Output the [X, Y] coordinate of the center of the cell containing the given text.  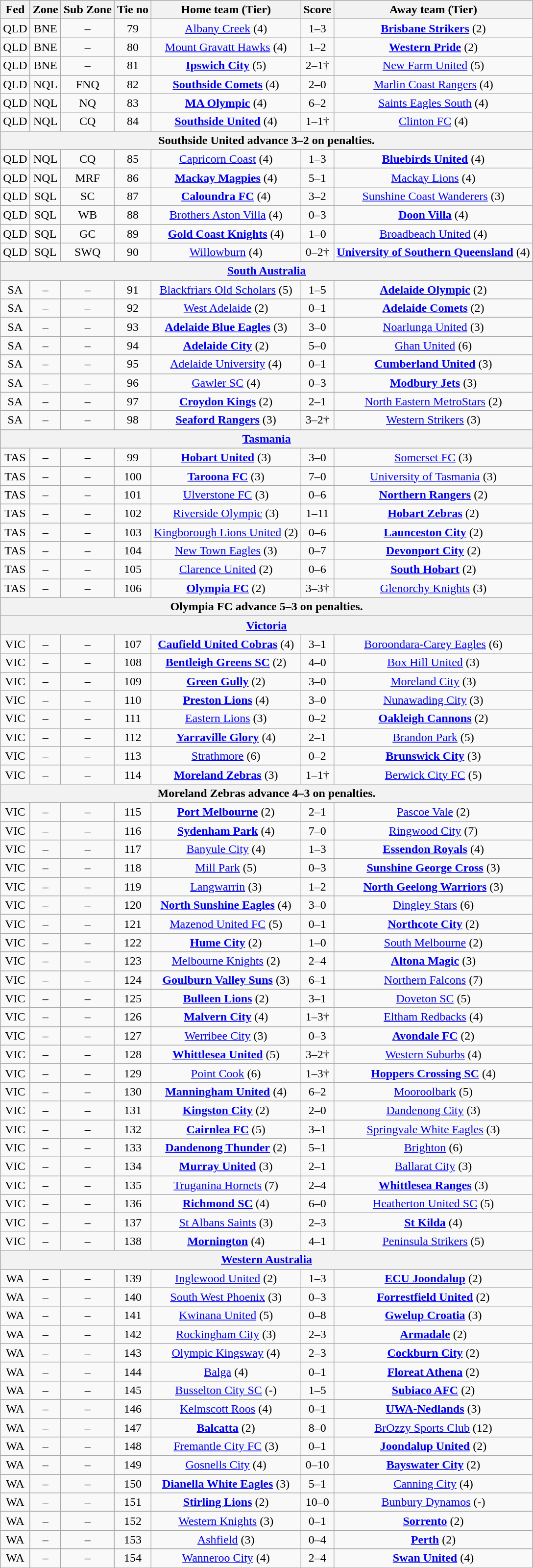
Blackfriars Old Scholars (5) [226, 290]
Subiaco AFC (2) [434, 1390]
Sorrento (2) [434, 1521]
North Eastern MetroStars (2) [434, 401]
Avondale FC (2) [434, 1036]
Mooroolbark (5) [434, 1092]
FNQ [87, 84]
79 [132, 28]
82 [132, 84]
89 [132, 234]
88 [132, 215]
Bayswater City (2) [434, 1465]
149 [132, 1465]
108 [132, 663]
115 [132, 812]
Bentleigh Greens SC (2) [226, 663]
Somerset FC (3) [434, 457]
Ashfield (3) [226, 1540]
80 [132, 47]
83 [132, 103]
Essendon Royals (4) [434, 849]
100 [132, 476]
104 [132, 551]
Saints Eagles South (4) [434, 103]
Western Strikers (3) [434, 420]
Olympia FC advance 5–3 on penalties. [266, 607]
Banyule City (4) [226, 849]
GC [87, 234]
Eastern Lions (3) [226, 719]
Gawler SC (4) [226, 383]
101 [132, 495]
3–3† [317, 588]
Adelaide Comets (2) [434, 308]
Capricorn Coast (4) [226, 159]
94 [132, 346]
Gosnells City (4) [226, 1465]
153 [132, 1540]
127 [132, 1036]
Modbury Jets (3) [434, 383]
Northcote City (2) [434, 924]
SC [87, 196]
102 [132, 513]
120 [132, 905]
123 [132, 961]
Kwinana United (5) [226, 1316]
Berwick City FC (5) [434, 774]
Brighton (6) [434, 1148]
Olympia FC (2) [226, 588]
Green Gully (2) [226, 681]
Moreland Zebras advance 4–3 on penalties. [266, 793]
Caloundra FC (4) [226, 196]
114 [132, 774]
Kelmscott Roos (4) [226, 1409]
Yarraville Glory (4) [226, 737]
Tie no [132, 10]
Broadbeach United (4) [434, 234]
136 [132, 1204]
132 [132, 1129]
87 [132, 196]
Dandenong City (3) [434, 1110]
0–8 [317, 1316]
Langwarrin (3) [226, 887]
139 [132, 1278]
Hume City (2) [226, 943]
Stirling Lions (2) [226, 1502]
University of Tasmania (3) [434, 476]
10–0 [317, 1502]
2–1† [317, 66]
Mount Gravatt Hawks (4) [226, 47]
Bluebirds United (4) [434, 159]
Mackay Lions (4) [434, 177]
110 [132, 700]
Riverside Olympic (3) [226, 513]
MRF [87, 177]
124 [132, 980]
NQ [87, 103]
Dingley Stars (6) [434, 905]
Sydenham Park (4) [226, 831]
103 [132, 532]
Mackay Magpies (4) [226, 177]
Boroondara-Carey Eagles (6) [434, 644]
86 [132, 177]
New Farm United (5) [434, 66]
145 [132, 1390]
Sunshine Coast Wanderers (3) [434, 196]
119 [132, 887]
Bunbury Dynamos (-) [434, 1502]
West Adelaide (2) [226, 308]
143 [132, 1353]
92 [132, 308]
Ghan United (6) [434, 346]
Croydon Kings (2) [226, 401]
Truganina Hornets (7) [226, 1185]
University of Southern Queensland (4) [434, 252]
Box Hill United (3) [434, 663]
Marlin Coast Rangers (4) [434, 84]
South Melbourne (2) [434, 943]
137 [132, 1222]
3–2 [317, 196]
91 [132, 290]
95 [132, 364]
126 [132, 1017]
St Kilda (4) [434, 1222]
Brunswick City (3) [434, 756]
Swan United (4) [434, 1558]
New Town Eagles (3) [226, 551]
130 [132, 1092]
Altona Magic (3) [434, 961]
141 [132, 1316]
North Geelong Warriors (3) [434, 887]
MA Olympic (4) [226, 103]
1–11 [317, 513]
Ipswich City (5) [226, 66]
Score [317, 10]
Devonport City (2) [434, 551]
Tasmania [266, 439]
Balga (4) [226, 1371]
93 [132, 327]
131 [132, 1110]
Point Cook (6) [226, 1073]
Moreland City (3) [434, 681]
147 [132, 1428]
0–2† [317, 252]
122 [132, 943]
Hoppers Crossing SC (4) [434, 1073]
138 [132, 1241]
84 [132, 122]
5–0 [317, 346]
Adelaide City (2) [226, 346]
Balcatta (2) [226, 1428]
Armadale (2) [434, 1334]
ECU Joondalup (2) [434, 1278]
Peninsula Strikers (5) [434, 1241]
Melbourne Knights (2) [226, 961]
Cumberland United (3) [434, 364]
Strathmore (6) [226, 756]
Eltham Redbacks (4) [434, 1017]
Gold Coast Knights (4) [226, 234]
Busselton City SC (-) [226, 1390]
146 [132, 1409]
Western Australia [266, 1260]
90 [132, 252]
151 [132, 1502]
6–0 [317, 1204]
Fremantle City FC (3) [226, 1446]
Clinton FC (4) [434, 122]
Pascoe Vale (2) [434, 812]
133 [132, 1148]
Forrestfield United (2) [434, 1297]
Dianella White Eagles (3) [226, 1484]
Bulleen Lions (2) [226, 998]
Manningham United (4) [226, 1092]
Sub Zone [87, 10]
Ringwood City (7) [434, 831]
Goulburn Valley Suns (3) [226, 980]
99 [132, 457]
Northern Falcons (7) [434, 980]
Gwelup Croatia (3) [434, 1316]
Mill Park (5) [226, 868]
Albany Creek (4) [226, 28]
Northern Rangers (2) [434, 495]
144 [132, 1371]
Oakleigh Cannons (2) [434, 719]
South Australia [266, 271]
Glenorchy Knights (3) [434, 588]
81 [132, 66]
North Sunshine Eagles (4) [226, 905]
150 [132, 1484]
152 [132, 1521]
Joondalup United (2) [434, 1446]
97 [132, 401]
0–7 [317, 551]
Southside Comets (4) [226, 84]
Western Suburbs (4) [434, 1054]
98 [132, 420]
121 [132, 924]
118 [132, 868]
Ballarat City (3) [434, 1167]
148 [132, 1446]
116 [132, 831]
111 [132, 719]
UWA-Nedlands (3) [434, 1409]
Olympic Kingsway (4) [226, 1353]
Hobart Zebras (2) [434, 513]
Hobart United (3) [226, 457]
BrOzzy Sports Club (12) [434, 1428]
Southside United (4) [226, 122]
109 [132, 681]
Cockburn City (2) [434, 1353]
Heatherton United SC (5) [434, 1204]
Whittlesea United (5) [226, 1054]
Whittlesea Ranges (3) [434, 1185]
Canning City (4) [434, 1484]
105 [132, 570]
Doon Villa (4) [434, 215]
Werribee City (3) [226, 1036]
South West Phoenix (3) [226, 1297]
Brothers Aston Villa (4) [226, 215]
Western Knights (3) [226, 1521]
112 [132, 737]
134 [132, 1167]
Launceston City (2) [434, 532]
Richmond SC (4) [226, 1204]
Kingston City (2) [226, 1110]
Kingborough Lions United (2) [226, 532]
Willowburn (4) [226, 252]
Western Pride (2) [434, 47]
WB [87, 215]
Port Melbourne (2) [226, 812]
Away team (Tier) [434, 10]
Wanneroo City (4) [226, 1558]
Brisbane Strikers (2) [434, 28]
Floreat Athena (2) [434, 1371]
SWQ [87, 252]
Seaford Rangers (3) [226, 420]
South Hobart (2) [434, 570]
142 [132, 1334]
Taroona FC (3) [226, 476]
Malvern City (4) [226, 1017]
Doveton SC (5) [434, 998]
Mazenod United FC (5) [226, 924]
Nunawading City (3) [434, 700]
Dandenong Thunder (2) [226, 1148]
Springvale White Eagles (3) [434, 1129]
106 [132, 588]
Southside United advance 3–2 on penalties. [266, 140]
Cairnlea FC (5) [226, 1129]
135 [132, 1185]
Fed [15, 10]
Perth (2) [434, 1540]
Adelaide Olympic (2) [434, 290]
St Albans Saints (3) [226, 1222]
96 [132, 383]
113 [132, 756]
Murray United (3) [226, 1167]
129 [132, 1073]
Caufield United Cobras (4) [226, 644]
0–10 [317, 1465]
Noarlunga United (3) [434, 327]
Home team (Tier) [226, 10]
85 [132, 159]
0–4 [317, 1540]
Ulverstone FC (3) [226, 495]
125 [132, 998]
4–1 [317, 1241]
107 [132, 644]
6–1 [317, 980]
Inglewood United (2) [226, 1278]
Clarence United (2) [226, 570]
4–0 [317, 663]
Adelaide University (4) [226, 364]
Mornington (4) [226, 1241]
8–0 [317, 1428]
Moreland Zebras (3) [226, 774]
Sunshine George Cross (3) [434, 868]
154 [132, 1558]
Preston Lions (4) [226, 700]
Adelaide Blue Eagles (3) [226, 327]
Rockingham City (3) [226, 1334]
Zone [45, 10]
128 [132, 1054]
140 [132, 1297]
Victoria [266, 625]
117 [132, 849]
Brandon Park (5) [434, 737]
